Scan for the cell matching the given text and deliver its [x, y] coordinate at center. 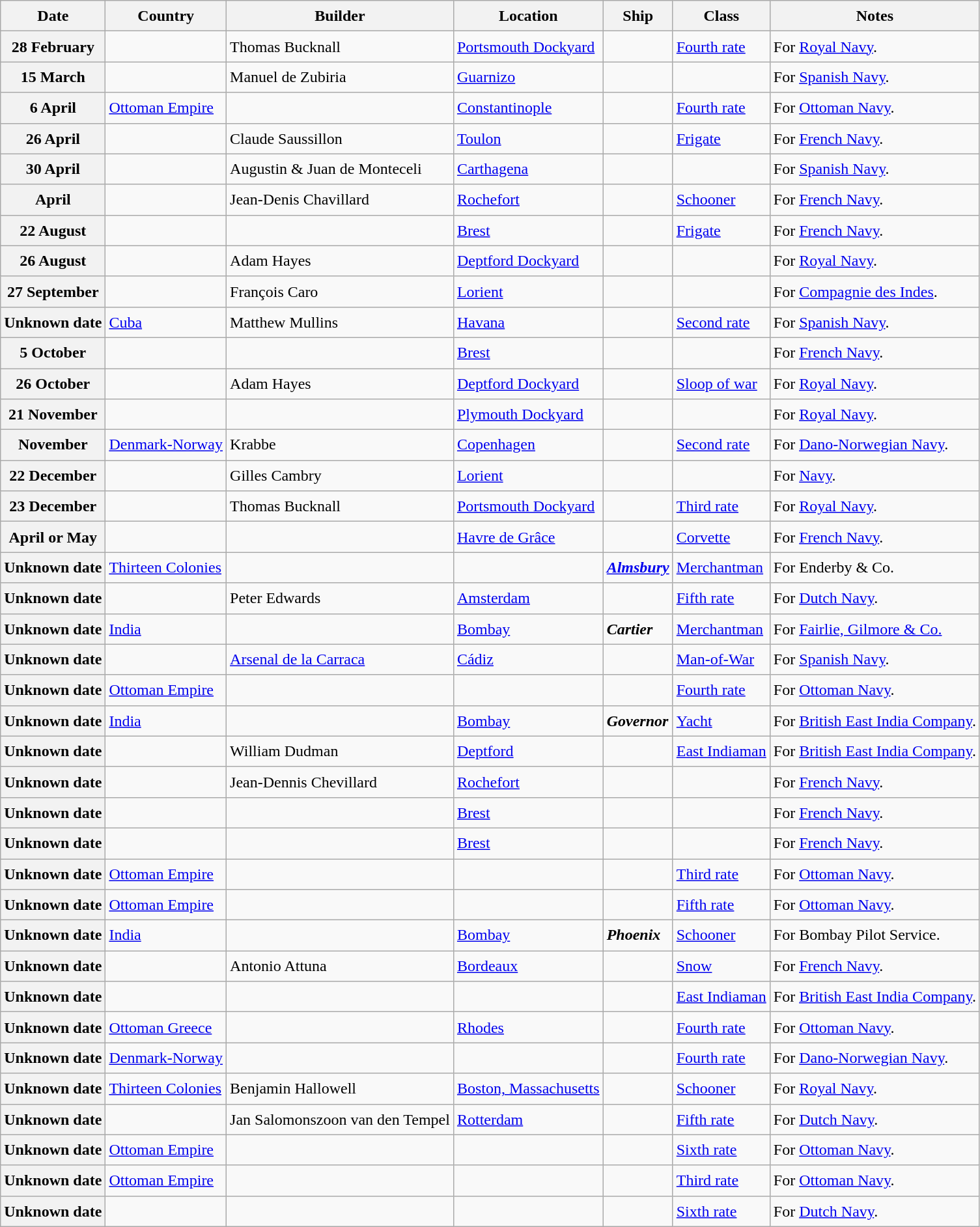
Sloop of war [721, 384]
For Bombay Pilot Service. [875, 935]
Krabbe [340, 445]
Antonio Attuna [340, 966]
Plymouth Dockyard [528, 414]
Jan Salomonszoon van den Tempel [340, 1119]
Rotterdam [528, 1119]
Snow [721, 966]
Location [528, 16]
For Compagnie des Indes. [875, 292]
Ottoman Greece [166, 1028]
Cádiz [528, 659]
27 September [53, 292]
November [53, 445]
Gilles Cambry [340, 475]
Governor [638, 720]
Cuba [166, 322]
Copenhagen [528, 445]
Rhodes [528, 1028]
Benjamin Hallowell [340, 1089]
Class [721, 16]
Carthagena [528, 169]
For Navy. [875, 475]
Havana [528, 322]
For Fairlie, Gilmore & Co. [875, 629]
Amsterdam [528, 598]
30 April [53, 169]
William Dudman [340, 752]
22 December [53, 475]
For Enderby & Co. [875, 568]
Cartier [638, 629]
Corvette [721, 537]
28 February [53, 47]
Ship [638, 16]
Manuel de Zubiria [340, 77]
5 October [53, 353]
April [53, 199]
Boston, Massachusetts [528, 1089]
Constantinople [528, 108]
Notes [875, 16]
23 December [53, 507]
Date [53, 16]
Jean-Dennis Chevillard [340, 782]
21 November [53, 414]
Builder [340, 16]
Toulon [528, 138]
Havre de Grâce [528, 537]
Deptford [528, 752]
Guarnizo [528, 77]
Almsbury [638, 568]
Phoenix [638, 935]
April or May [53, 537]
26 April [53, 138]
26 August [53, 261]
Country [166, 16]
15 March [53, 77]
26 October [53, 384]
Jean-Denis Chavillard [340, 199]
Peter Edwards [340, 598]
Augustin & Juan de Monteceli [340, 169]
6 April [53, 108]
Claude Saussillon [340, 138]
Matthew Mullins [340, 322]
Man-of-War [721, 659]
François Caro [340, 292]
Bordeaux [528, 966]
22 August [53, 231]
Yacht [721, 720]
Arsenal de la Carraca [340, 659]
